Pinpoint the cell where the given text exists, returning its (x, y) midpoint coordinate. 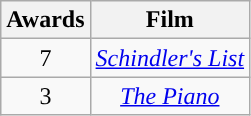
3 (46, 96)
7 (46, 58)
Awards (46, 20)
The Piano (170, 96)
Film (170, 20)
Schindler's List (170, 58)
